Find where the given text appears and provide that cell's center as (X, Y) coordinate. 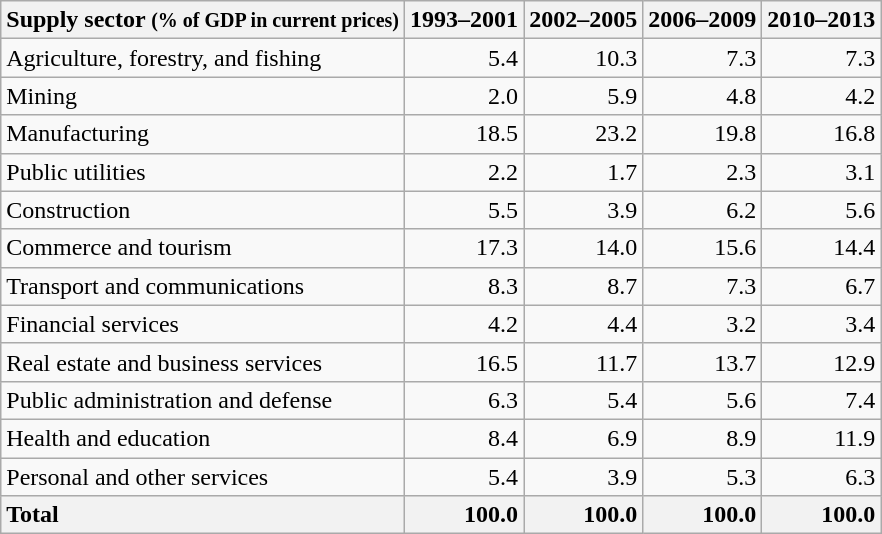
11.7 (584, 362)
5.5 (464, 210)
5.9 (584, 96)
8.4 (464, 438)
2.2 (464, 172)
3.2 (702, 324)
8.7 (584, 286)
3.1 (822, 172)
14.4 (822, 248)
2006–2009 (702, 20)
19.8 (702, 134)
18.5 (464, 134)
14.0 (584, 248)
Financial services (203, 324)
8.3 (464, 286)
15.6 (702, 248)
4.4 (584, 324)
7.4 (822, 400)
Transport and communications (203, 286)
6.7 (822, 286)
2002–2005 (584, 20)
23.2 (584, 134)
16.5 (464, 362)
Commerce and tourism (203, 248)
10.3 (584, 58)
4.8 (702, 96)
6.2 (702, 210)
11.9 (822, 438)
2.3 (702, 172)
1993–2001 (464, 20)
Mining (203, 96)
12.9 (822, 362)
2010–2013 (822, 20)
6.9 (584, 438)
2.0 (464, 96)
13.7 (702, 362)
Real estate and business services (203, 362)
Supply sector (% of GDP in current prices) (203, 20)
Health and education (203, 438)
3.4 (822, 324)
Public administration and defense (203, 400)
Manufacturing (203, 134)
16.8 (822, 134)
Construction (203, 210)
Public utilities (203, 172)
1.7 (584, 172)
Agriculture, forestry, and fishing (203, 58)
17.3 (464, 248)
5.3 (702, 477)
Personal and other services (203, 477)
8.9 (702, 438)
Total (203, 515)
